Return the [x, y] coordinate for the center point of the cell that contains the specified text.  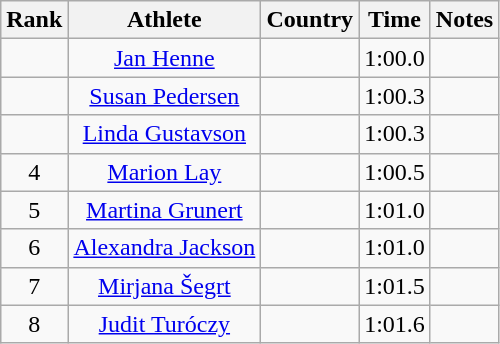
Country [310, 20]
Alexandra Jackson [164, 248]
1:01.6 [395, 324]
Rank [34, 20]
Mirjana Šegrt [164, 286]
Notes [464, 20]
Jan Henne [164, 58]
1:00.5 [395, 172]
5 [34, 210]
Time [395, 20]
Martina Grunert [164, 210]
Linda Gustavson [164, 134]
7 [34, 286]
1:00.0 [395, 58]
6 [34, 248]
8 [34, 324]
Marion Lay [164, 172]
Judit Turóczy [164, 324]
Susan Pedersen [164, 96]
4 [34, 172]
Athlete [164, 20]
1:01.5 [395, 286]
